Scan for the cell matching the given text and deliver its (x, y) coordinate at center. 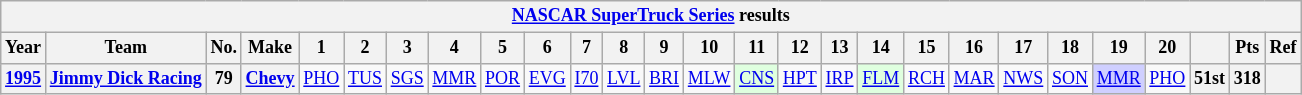
Jimmy Dick Racing (126, 78)
SON (1070, 78)
12 (800, 48)
8 (624, 48)
NWS (1024, 78)
MLW (708, 78)
TUS (366, 78)
BRI (664, 78)
No. (224, 48)
17 (1024, 48)
HPT (800, 78)
15 (927, 48)
NASCAR SuperTruck Series results (651, 16)
Pts (1247, 48)
18 (1070, 48)
EVG (547, 78)
LVL (624, 78)
I70 (586, 78)
MAR (974, 78)
79 (224, 78)
2 (366, 48)
SGS (407, 78)
1 (322, 48)
16 (974, 48)
Ref (1283, 48)
RCH (927, 78)
4 (454, 48)
19 (1118, 48)
POR (503, 78)
6 (547, 48)
CNS (757, 78)
10 (708, 48)
318 (1247, 78)
Make (270, 48)
Chevy (270, 78)
Team (126, 48)
IRP (840, 78)
3 (407, 48)
7 (586, 48)
20 (1168, 48)
1995 (24, 78)
13 (840, 48)
9 (664, 48)
FLM (881, 78)
Year (24, 48)
5 (503, 48)
11 (757, 48)
51st (1210, 78)
14 (881, 48)
